Provide the [X, Y] coordinate of the cell's center where the given text is located.  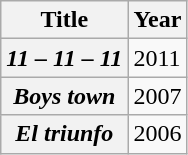
El triunfo [64, 134]
2006 [158, 134]
Title [64, 20]
2011 [158, 58]
11 – 11 – 11 [64, 58]
Year [158, 20]
2007 [158, 96]
Boys town [64, 96]
